Pinpoint the cell where the given text exists, returning its (X, Y) midpoint coordinate. 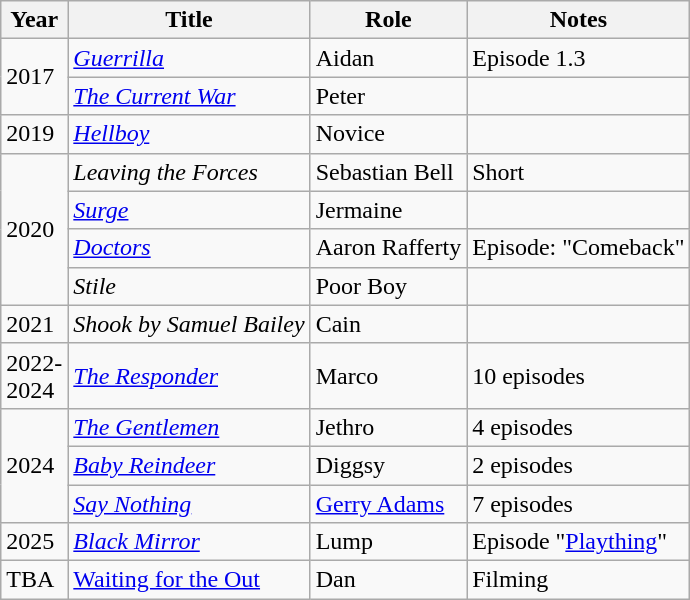
Doctors (189, 248)
Role (388, 20)
Stile (189, 286)
2022-2024 (34, 376)
Novice (388, 134)
Notes (578, 20)
Lump (388, 542)
Year (34, 20)
Peter (388, 96)
Shook by Samuel Bailey (189, 324)
Title (189, 20)
2021 (34, 324)
Black Mirror (189, 542)
TBA (34, 580)
2024 (34, 465)
The Responder (189, 376)
Say Nothing (189, 503)
Episode 1.3 (578, 58)
Guerrilla (189, 58)
Waiting for the Out (189, 580)
Aaron Rafferty (388, 248)
Surge (189, 210)
Marco (388, 376)
Sebastian Bell (388, 172)
Cain (388, 324)
The Gentlemen (189, 427)
2017 (34, 77)
Jermaine (388, 210)
2 episodes (578, 465)
2020 (34, 229)
Jethro (388, 427)
Hellboy (189, 134)
Filming (578, 580)
7 episodes (578, 503)
Baby Reindeer (189, 465)
Short (578, 172)
4 episodes (578, 427)
Dan (388, 580)
The Current War (189, 96)
Leaving the Forces (189, 172)
Gerry Adams (388, 503)
Aidan (388, 58)
Poor Boy (388, 286)
Diggsy (388, 465)
10 episodes (578, 376)
2025 (34, 542)
2019 (34, 134)
Episode: "Comeback" (578, 248)
Episode "Plaything" (578, 542)
